Extract the (x, y) coordinate from the center of the cell holding the provided text.  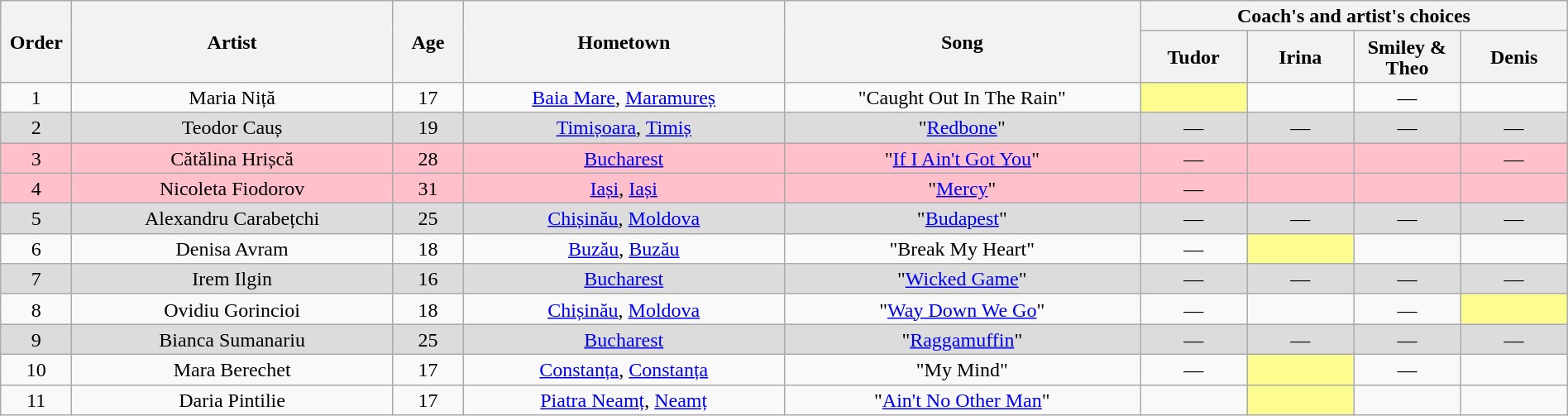
Bianca Sumanariu (232, 339)
Irina (1300, 56)
1 (36, 98)
Hometown (624, 41)
Mara Berechet (232, 369)
Denis (1513, 56)
Denisa Avram (232, 248)
Teodor Cauș (232, 127)
"My Mind" (963, 369)
Maria Niță (232, 98)
"Budapest" (963, 218)
Iași, Iași (624, 189)
19 (428, 127)
10 (36, 369)
4 (36, 189)
Coach's and artist's choices (1355, 17)
Daria Pintilie (232, 400)
Ovidiu Gorincioi (232, 309)
Artist (232, 41)
9 (36, 339)
Nicoleta Fiodorov (232, 189)
"Break My Heart" (963, 248)
"If I Ain't Got You" (963, 157)
8 (36, 309)
"Redbone" (963, 127)
2 (36, 127)
Constanța, Constanța (624, 369)
31 (428, 189)
Timișoara, Timiș (624, 127)
"Caught Out In The Rain" (963, 98)
Age (428, 41)
Piatra Neamț, Neamț (624, 400)
Tudor (1194, 56)
Irem Ilgin (232, 280)
"Wicked Game" (963, 280)
Song (963, 41)
"Ain't No Other Man" (963, 400)
"Way Down We Go" (963, 309)
3 (36, 157)
7 (36, 280)
6 (36, 248)
Baia Mare, Maramureș (624, 98)
5 (36, 218)
"Mercy" (963, 189)
Order (36, 41)
11 (36, 400)
Buzău, Buzău (624, 248)
Smiley & Theo (1408, 56)
Cătălina Hrișcă (232, 157)
28 (428, 157)
Alexandru Carabețchi (232, 218)
16 (428, 280)
"Raggamuffin" (963, 339)
